Pinpoint the cell where the given text exists, returning its [x, y] midpoint coordinate. 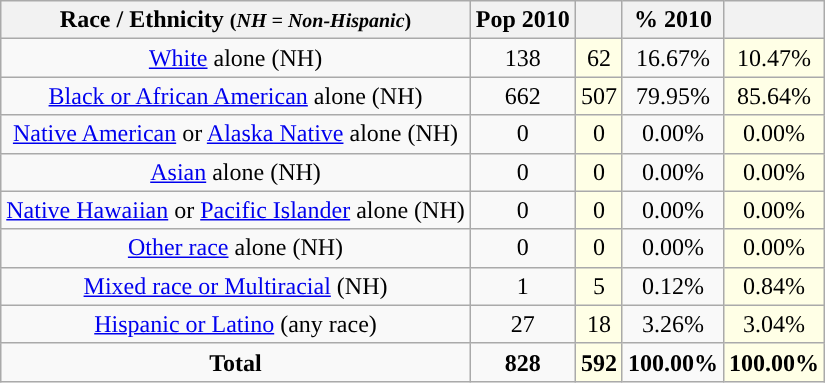
0.12% [672, 286]
662 [522, 96]
Black or African American alone (NH) [236, 96]
Race / Ethnicity (NH = Non-Hispanic) [236, 20]
0.84% [774, 286]
White alone (NH) [236, 58]
Native Hawaiian or Pacific Islander alone (NH) [236, 210]
16.67% [672, 58]
Mixed race or Multiracial (NH) [236, 286]
3.04% [774, 324]
3.26% [672, 324]
85.64% [774, 96]
1 [522, 286]
18 [598, 324]
592 [598, 362]
27 [522, 324]
Other race alone (NH) [236, 248]
Native American or Alaska Native alone (NH) [236, 134]
10.47% [774, 58]
507 [598, 96]
62 [598, 58]
79.95% [672, 96]
Pop 2010 [522, 20]
Asian alone (NH) [236, 172]
138 [522, 58]
% 2010 [672, 20]
828 [522, 362]
5 [598, 286]
Hispanic or Latino (any race) [236, 324]
Total [236, 362]
